Detect which cell encompasses the target text, then output its (x, y) center coordinate. 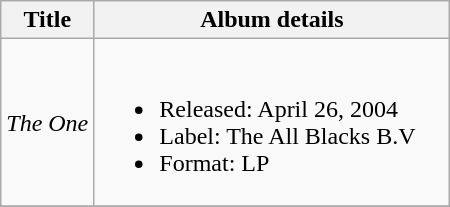
Album details (272, 20)
Title (48, 20)
Released: April 26, 2004Label: The All Blacks B.VFormat: LP (272, 122)
The One (48, 122)
